Capture the cell that displays the provided text and extract its (x, y) central coordinate. 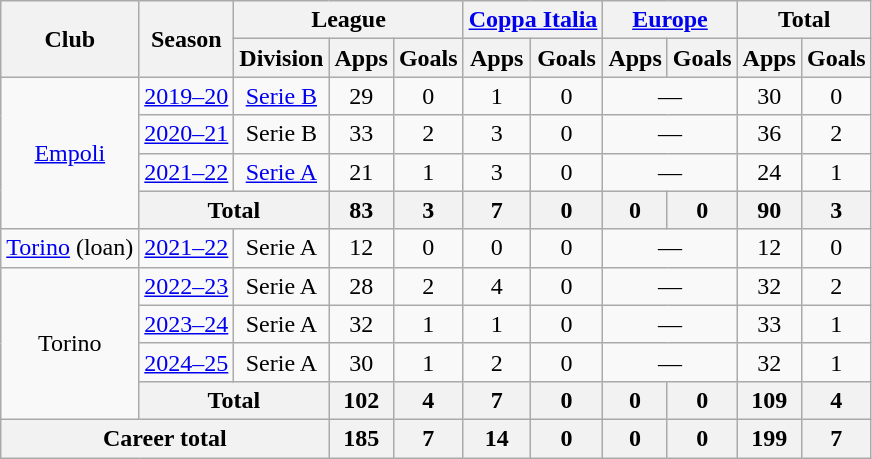
2022–23 (186, 286)
109 (769, 400)
185 (361, 438)
Career total (165, 438)
Season (186, 39)
Europe (670, 20)
21 (361, 172)
90 (769, 210)
2024–25 (186, 362)
Torino (70, 343)
199 (769, 438)
2019–20 (186, 96)
2023–24 (186, 324)
Coppa Italia (533, 20)
14 (496, 438)
Empoli (70, 153)
83 (361, 210)
Division (282, 58)
Torino (loan) (70, 248)
Club (70, 39)
2020–21 (186, 134)
102 (361, 400)
29 (361, 96)
36 (769, 134)
24 (769, 172)
28 (361, 286)
League (348, 20)
